Pinpoint the cell where the given text exists, returning its [x, y] midpoint coordinate. 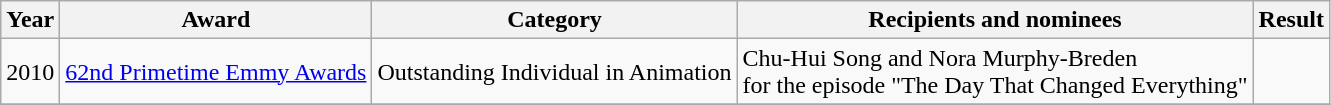
Chu-Hui Song and Nora Murphy-Bredenfor the episode "The Day That Changed Everything" [995, 72]
Year [30, 20]
Recipients and nominees [995, 20]
Category [554, 20]
62nd Primetime Emmy Awards [216, 72]
Award [216, 20]
Result [1291, 20]
Outstanding Individual in Animation [554, 72]
2010 [30, 72]
